Capture the cell that displays the provided text and extract its [X, Y] central coordinate. 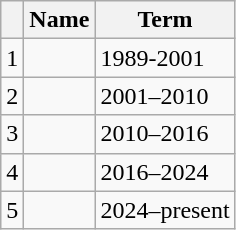
1 [12, 58]
2016–2024 [165, 172]
2 [12, 96]
2010–2016 [165, 134]
5 [12, 210]
3 [12, 134]
1989-2001 [165, 58]
2024–present [165, 210]
2001–2010 [165, 96]
4 [12, 172]
Name [60, 20]
Term [165, 20]
